Provide the [x, y] coordinate of the cell's center where the given text is located.  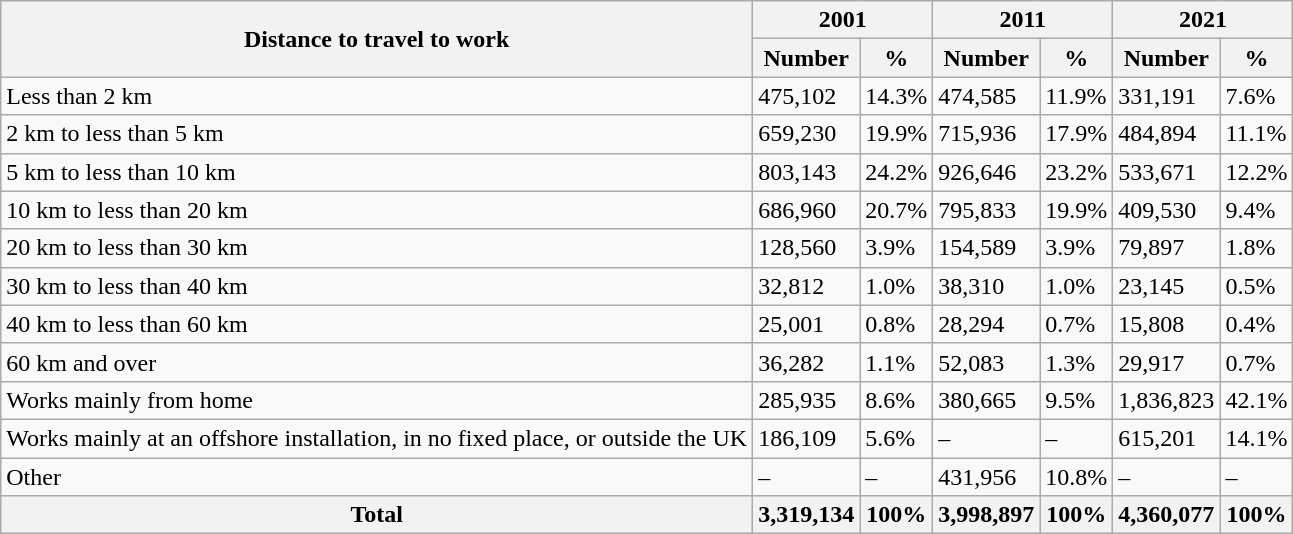
2011 [1023, 20]
9.5% [1076, 400]
Distance to travel to work [377, 39]
795,833 [986, 210]
9.4% [1256, 210]
32,812 [806, 286]
1,836,823 [1166, 400]
11.9% [1076, 96]
60 km and over [377, 362]
128,560 [806, 248]
8.6% [896, 400]
20.7% [896, 210]
23,145 [1166, 286]
24.2% [896, 172]
186,109 [806, 438]
29,917 [1166, 362]
7.6% [1256, 96]
10 km to less than 20 km [377, 210]
12.2% [1256, 172]
1.8% [1256, 248]
475,102 [806, 96]
2001 [843, 20]
615,201 [1166, 438]
926,646 [986, 172]
Other [377, 477]
380,665 [986, 400]
0.5% [1256, 286]
11.1% [1256, 134]
3,998,897 [986, 515]
686,960 [806, 210]
154,589 [986, 248]
40 km to less than 60 km [377, 324]
285,935 [806, 400]
14.1% [1256, 438]
3,319,134 [806, 515]
Less than 2 km [377, 96]
1.3% [1076, 362]
Works mainly from home [377, 400]
15,808 [1166, 324]
331,191 [1166, 96]
Total [377, 515]
10.8% [1076, 477]
5.6% [896, 438]
659,230 [806, 134]
803,143 [806, 172]
30 km to less than 40 km [377, 286]
715,936 [986, 134]
28,294 [986, 324]
Works mainly at an offshore installation, in no fixed place, or outside the UK [377, 438]
431,956 [986, 477]
23.2% [1076, 172]
42.1% [1256, 400]
2 km to less than 5 km [377, 134]
0.8% [896, 324]
533,671 [1166, 172]
2021 [1203, 20]
474,585 [986, 96]
52,083 [986, 362]
36,282 [806, 362]
484,894 [1166, 134]
20 km to less than 30 km [377, 248]
17.9% [1076, 134]
4,360,077 [1166, 515]
14.3% [896, 96]
25,001 [806, 324]
79,897 [1166, 248]
5 km to less than 10 km [377, 172]
409,530 [1166, 210]
0.4% [1256, 324]
38,310 [986, 286]
1.1% [896, 362]
